Locate the cell with the specified text and output its (x, y) center coordinate. 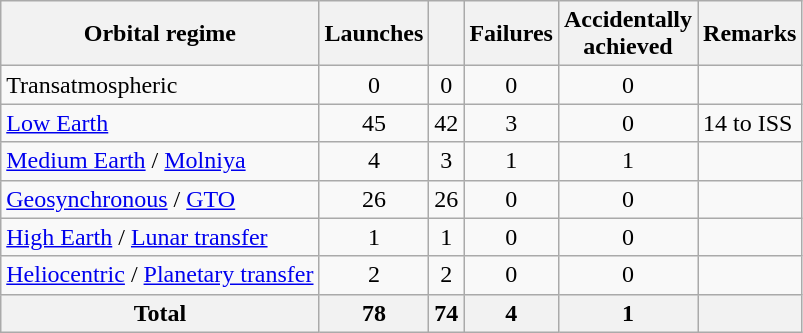
Heliocentric / Planetary transfer (160, 275)
Total (160, 313)
14 to ISS (750, 123)
78 (374, 313)
Launches (374, 34)
45 (374, 123)
Failures (512, 34)
Accidentallyachieved (628, 34)
42 (446, 123)
74 (446, 313)
Transatmospheric (160, 85)
Medium Earth / Molniya (160, 161)
High Earth / Lunar transfer (160, 237)
Geosynchronous / GTO (160, 199)
Low Earth (160, 123)
Orbital regime (160, 34)
Remarks (750, 34)
